Output the [x, y] coordinate of the center of the cell containing the given text.  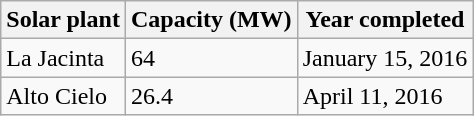
64 [211, 58]
La Jacinta [64, 58]
Year completed [385, 20]
26.4 [211, 96]
January 15, 2016 [385, 58]
April 11, 2016 [385, 96]
Capacity (MW) [211, 20]
Alto Cielo [64, 96]
Solar plant [64, 20]
